Provide the (X, Y) coordinate of the cell's center where the given text is located.  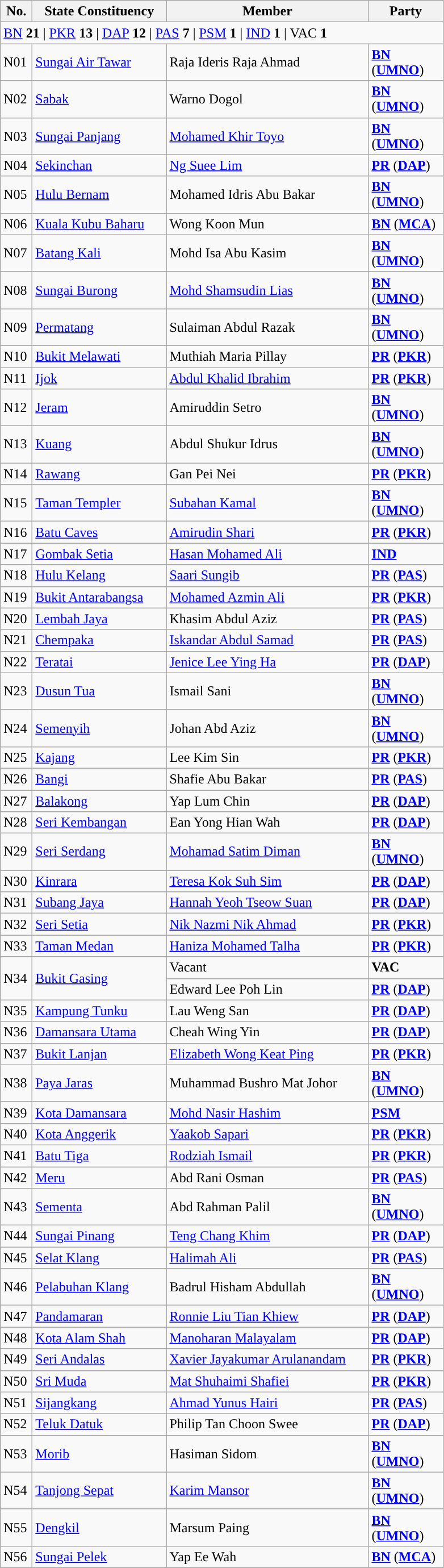
Pelabuhan Klang (99, 1287)
Damansara Utama (99, 1032)
N06 (16, 224)
N14 (16, 474)
Kajang (99, 757)
Teresa Kok Suh Sim (267, 881)
Amiruddin Setro (267, 408)
N37 (16, 1054)
N02 (16, 99)
Mohd Isa Abu Kasim (267, 253)
N46 (16, 1287)
Lee Kim Sin (267, 757)
N21 (16, 640)
Seri Kembangan (99, 823)
N31 (16, 903)
Elizabeth Wong Keat Ping (267, 1054)
PSM (405, 1112)
N29 (16, 852)
Abd Rani Osman (267, 1178)
N35 (16, 1011)
Marsum Paing (267, 1527)
N55 (16, 1527)
Bangi (99, 779)
No. (16, 11)
Batu Tiga (99, 1156)
Batu Caves (99, 532)
Lau Weng San (267, 1011)
N03 (16, 136)
Chempaka (99, 640)
N49 (16, 1360)
N20 (16, 619)
Pandamaran (99, 1316)
N41 (16, 1156)
N13 (16, 444)
Mohamad Satim Diman (267, 852)
Ronnie Liu Tian Khiew (267, 1316)
Badrul Hisham Abdullah (267, 1287)
Bukit Antarabangsa (99, 597)
Ismail Sani (267, 691)
Manoharan Malayalam (267, 1338)
Ean Yong Hian Wah (267, 823)
Taman Medan (99, 946)
N34 (16, 978)
VAC (405, 968)
N47 (16, 1316)
N15 (16, 503)
Jeram (99, 408)
N42 (16, 1178)
Sementa (99, 1207)
Hannah Yeoh Tseow Suan (267, 903)
N43 (16, 1207)
Cheah Wing Yin (267, 1032)
Sungai Pelek (99, 1557)
Iskandar Abdul Samad (267, 640)
Hulu Bernam (99, 194)
N38 (16, 1083)
N22 (16, 662)
BN 21 | PKR 13 | DAP 12 | PAS 7 | PSM 1 | IND 1 | VAC 1 (221, 33)
N01 (16, 62)
Gombak Setia (99, 554)
Kota Anggerik (99, 1134)
Teratai (99, 662)
Haniza Mohamed Talha (267, 946)
Mat Shuhaimi Shafiei (267, 1381)
Seri Andalas (99, 1360)
Morib (99, 1453)
Hasiman Sidom (267, 1453)
Teluk Datuk (99, 1424)
N04 (16, 165)
N40 (16, 1134)
Abd Rahman Palil (267, 1207)
N26 (16, 779)
N39 (16, 1112)
Paya Jaras (99, 1083)
Yap Ee Wah (267, 1557)
N54 (16, 1491)
Khasim Abdul Aziz (267, 619)
Mohd Shamsudin Lias (267, 290)
N16 (16, 532)
Xavier Jayakumar Arulanandam (267, 1360)
Ahmad Yunus Hairi (267, 1403)
Sri Muda (99, 1381)
Hulu Kelang (99, 576)
Party (405, 11)
Ng Suee Lim (267, 165)
Raja Ideris Raja Ahmad (267, 62)
N44 (16, 1236)
Johan Abd Aziz (267, 728)
IND (405, 554)
Mohd Nasir Hashim (267, 1112)
Shafie Abu Bakar (267, 779)
N24 (16, 728)
N25 (16, 757)
Warno Dogol (267, 99)
Rawang (99, 474)
N30 (16, 881)
Sijangkang (99, 1403)
Selat Klang (99, 1258)
Bukit Melawati (99, 356)
Muhammad Bushro Mat Johor (267, 1083)
N19 (16, 597)
Philip Tan Choon Swee (267, 1424)
Nik Nazmi Nik Ahmad (267, 924)
N51 (16, 1403)
Sungai Panjang (99, 136)
Batang Kali (99, 253)
Sulaiman Abdul Razak (267, 327)
N52 (16, 1424)
N18 (16, 576)
N11 (16, 378)
Mohamed Khir Toyo (267, 136)
Bukit Lanjan (99, 1054)
N32 (16, 924)
N23 (16, 691)
Abdul Khalid Ibrahim (267, 378)
N48 (16, 1338)
Subang Jaya (99, 903)
Rodziah Ismail (267, 1156)
Wong Koon Mun (267, 224)
Kota Alam Shah (99, 1338)
Seri Setia (99, 924)
N33 (16, 946)
N17 (16, 554)
Subahan Kamal (267, 503)
Mohamed Idris Abu Bakar (267, 194)
Lembah Jaya (99, 619)
Kampung Tunku (99, 1011)
Dusun Tua (99, 691)
Tanjong Sepat (99, 1491)
Balakong (99, 800)
N12 (16, 408)
Permatang (99, 327)
Yaakob Sapari (267, 1134)
Halimah Ali (267, 1258)
N36 (16, 1032)
Muthiah Maria Pillay (267, 356)
N27 (16, 800)
Vacant (267, 968)
Mohamed Azmin Ali (267, 597)
Teng Chang Khim (267, 1236)
Kuala Kubu Baharu (99, 224)
Kinrara (99, 881)
N50 (16, 1381)
Karim Mansor (267, 1491)
Sungai Burong (99, 290)
Meru (99, 1178)
Bukit Gasing (99, 978)
Semenyih (99, 728)
Sabak (99, 99)
Kota Damansara (99, 1112)
Sungai Air Tawar (99, 62)
Saari Sungib (267, 576)
N05 (16, 194)
Jenice Lee Ying Ha (267, 662)
Sungai Pinang (99, 1236)
Dengkil (99, 1527)
N08 (16, 290)
Sekinchan (99, 165)
Taman Templer (99, 503)
Yap Lum Chin (267, 800)
Kuang (99, 444)
N45 (16, 1258)
Member (267, 11)
N53 (16, 1453)
Amirudin Shari (267, 532)
Abdul Shukur Idrus (267, 444)
Hasan Mohamed Ali (267, 554)
Ijok (99, 378)
Edward Lee Poh Lin (267, 989)
Seri Serdang (99, 852)
Gan Pei Nei (267, 474)
N56 (16, 1557)
N07 (16, 253)
State Constituency (99, 11)
N10 (16, 356)
N09 (16, 327)
N28 (16, 823)
